Identify which cell holds the provided text, then report its (X, Y) central coordinate. 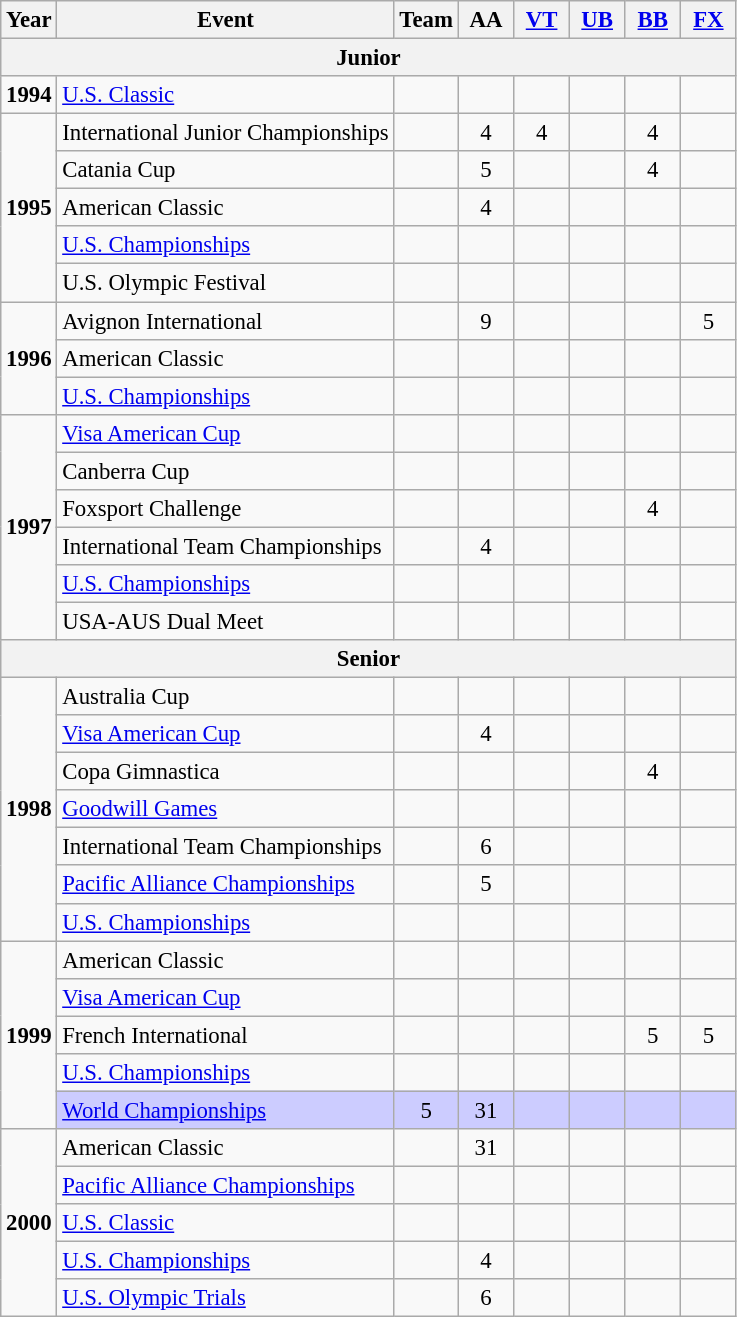
U.S. Olympic Festival (226, 283)
1994 (29, 95)
1998 (29, 810)
Junior (368, 58)
International Junior Championships (226, 133)
UB (597, 20)
Senior (368, 659)
Avignon International (226, 321)
AA (486, 20)
Goodwill Games (226, 809)
BB (653, 20)
Foxsport Challenge (226, 509)
Copa Gimnastica (226, 772)
Team (426, 20)
World Championships (226, 1110)
Year (29, 20)
2000 (29, 1223)
Event (226, 20)
1997 (29, 527)
9 (486, 321)
1996 (29, 358)
VT (542, 20)
1995 (29, 208)
FX (709, 20)
1999 (29, 1035)
USA-AUS Dual Meet (226, 621)
Catania Cup (226, 170)
French International (226, 1035)
U.S. Olympic Trials (226, 1298)
Australia Cup (226, 697)
Canberra Cup (226, 471)
